Determine the [x, y] coordinate at the center of the cell enclosing the given text.  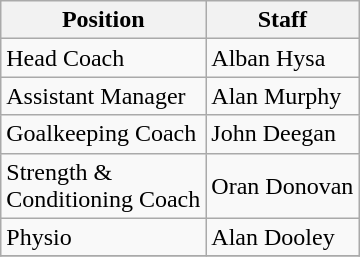
Strength & Conditioning Coach [104, 186]
Position [104, 20]
John Deegan [282, 134]
Physio [104, 237]
Alan Dooley [282, 237]
Head Coach [104, 58]
Assistant Manager [104, 96]
Alban Hysa [282, 58]
Goalkeeping Coach [104, 134]
Staff [282, 20]
Oran Donovan [282, 186]
Alan Murphy [282, 96]
